Capture the cell that displays the provided text and extract its (X, Y) central coordinate. 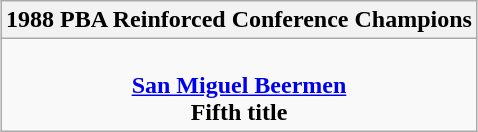
1988 PBA Reinforced Conference Champions (240, 20)
San Miguel Beermen Fifth title (240, 85)
